Return the [X, Y] coordinate for the center point of the cell that contains the specified text.  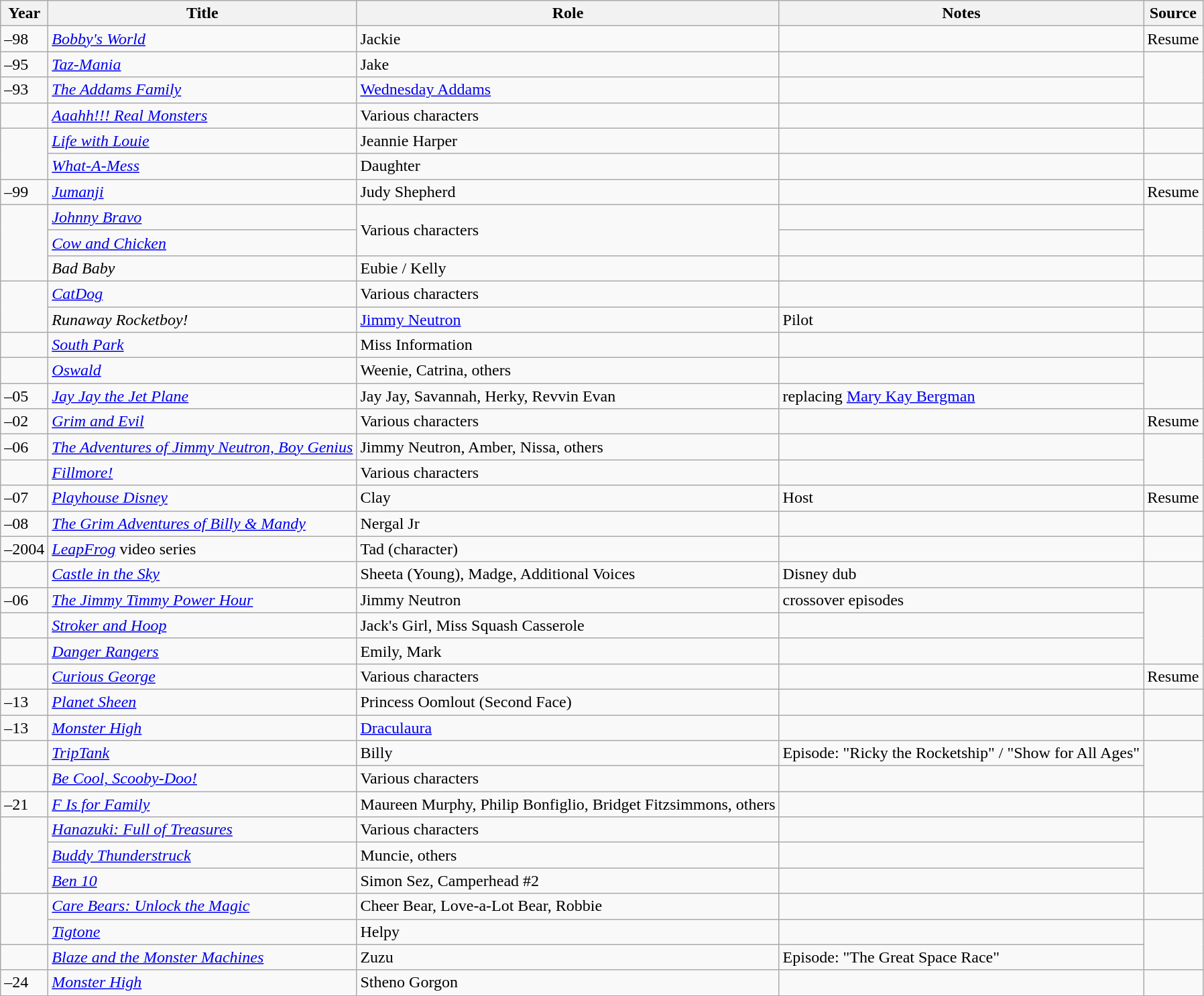
Disney dub [961, 574]
Judy Shepherd [568, 192]
The Addams Family [202, 90]
Cheer Bear, Love-a-Lot Bear, Robbie [568, 906]
Nergal Jr [568, 523]
Zuzu [568, 957]
–98 [24, 39]
Eubie / Kelly [568, 268]
Hanazuki: Full of Treasures [202, 830]
The Grim Adventures of Billy & Mandy [202, 523]
Bobby's World [202, 39]
Blaze and the Monster Machines [202, 957]
Stroker and Hoop [202, 625]
Jimmy Neutron, Amber, Nissa, others [568, 447]
Episode: "Ricky the Rocketship" / "Show for All Ages" [961, 753]
Danger Rangers [202, 651]
Clay [568, 498]
Wednesday Addams [568, 90]
Playhouse Disney [202, 498]
–21 [24, 804]
Draculaura [568, 727]
Helpy [568, 932]
Weenie, Catrina, others [568, 371]
Stheno Gorgon [568, 983]
Sheeta (Young), Madge, Additional Voices [568, 574]
Host [961, 498]
Tigtone [202, 932]
Emily, Mark [568, 651]
Notes [961, 13]
Miss Information [568, 345]
Princess Oomlout (Second Face) [568, 702]
Be Cool, Scooby-Doo! [202, 779]
The Jimmy Timmy Power Hour [202, 600]
Curious George [202, 676]
Planet Sheen [202, 702]
Year [24, 13]
Billy [568, 753]
F Is for Family [202, 804]
Care Bears: Unlock the Magic [202, 906]
CatDog [202, 294]
Life with Louie [202, 141]
Taz-Mania [202, 64]
The Adventures of Jimmy Neutron, Boy Genius [202, 447]
Runaway Rocketboy! [202, 320]
Buddy Thunderstruck [202, 855]
Cow and Chicken [202, 243]
–05 [24, 396]
Bad Baby [202, 268]
Maureen Murphy, Philip Bonfiglio, Bridget Fitzsimmons, others [568, 804]
Jeannie Harper [568, 141]
–93 [24, 90]
Jay Jay, Savannah, Herky, Revvin Evan [568, 396]
Jumanji [202, 192]
–2004 [24, 549]
Grim and Evil [202, 422]
Simon Sez, Camperhead #2 [568, 881]
Ben 10 [202, 881]
–24 [24, 983]
–95 [24, 64]
Muncie, others [568, 855]
Jackie [568, 39]
Oswald [202, 371]
Aaahh!!! Real Monsters [202, 115]
South Park [202, 345]
TripTank [202, 753]
Castle in the Sky [202, 574]
Pilot [961, 320]
Jay Jay the Jet Plane [202, 396]
What-A-Mess [202, 166]
Daughter [568, 166]
–99 [24, 192]
–02 [24, 422]
Episode: "The Great Space Race" [961, 957]
Source [1173, 13]
Johnny Bravo [202, 217]
–08 [24, 523]
Jake [568, 64]
Fillmore! [202, 473]
crossover episodes [961, 600]
LeapFrog video series [202, 549]
Title [202, 13]
replacing Mary Kay Bergman [961, 396]
Role [568, 13]
–07 [24, 498]
Jack's Girl, Miss Squash Casserole [568, 625]
Tad (character) [568, 549]
